Determine the [X, Y] coordinate at the center of the cell enclosing the given text.  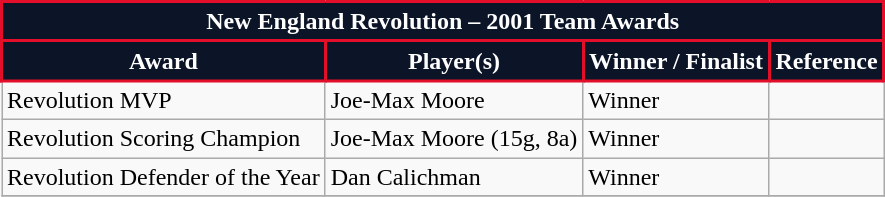
Dan Calichman [454, 177]
Revolution MVP [164, 100]
Joe-Max Moore [454, 100]
Player(s) [454, 61]
New England Revolution – 2001 Team Awards [443, 22]
Award [164, 61]
Joe-Max Moore (15g, 8a) [454, 138]
Winner / Finalist [676, 61]
Revolution Defender of the Year [164, 177]
Reference [826, 61]
Revolution Scoring Champion [164, 138]
